Determine the [x, y] coordinate at the center of the cell enclosing the given text.  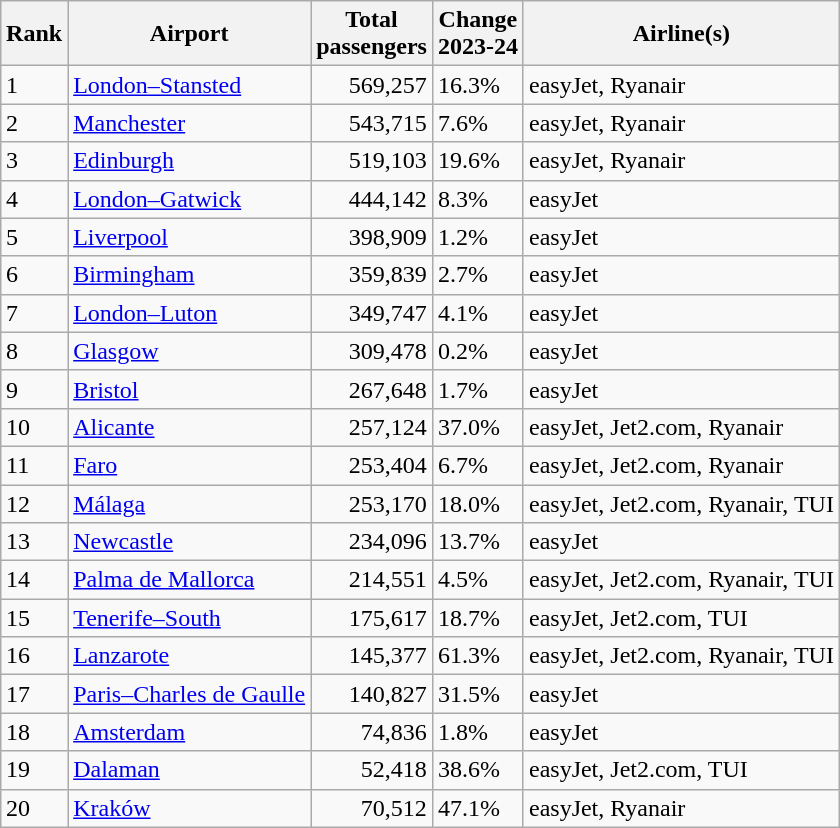
70,512 [372, 808]
175,617 [372, 618]
3 [34, 161]
Newcastle [190, 542]
Tenerife–South [190, 618]
214,551 [372, 580]
1.2% [478, 237]
Amsterdam [190, 732]
38.6% [478, 770]
257,124 [372, 427]
Kraków [190, 808]
18 [34, 732]
4 [34, 199]
13.7% [478, 542]
8 [34, 351]
19 [34, 770]
1 [34, 85]
309,478 [372, 351]
Manchester [190, 123]
4.1% [478, 313]
Palma de Mallorca [190, 580]
2 [34, 123]
Edinburgh [190, 161]
398,909 [372, 237]
6 [34, 275]
52,418 [372, 770]
2.7% [478, 275]
London–Gatwick [190, 199]
Birmingham [190, 275]
15 [34, 618]
Liverpool [190, 237]
London–Luton [190, 313]
145,377 [372, 656]
1.8% [478, 732]
8.3% [478, 199]
253,170 [372, 503]
London–Stansted [190, 85]
0.2% [478, 351]
543,715 [372, 123]
12 [34, 503]
569,257 [372, 85]
61.3% [478, 656]
10 [34, 427]
Airline(s) [681, 34]
7.6% [478, 123]
14 [34, 580]
Airport [190, 34]
253,404 [372, 465]
7 [34, 313]
Paris–Charles de Gaulle [190, 694]
Lanzarote [190, 656]
Rank [34, 34]
1.7% [478, 389]
4.5% [478, 580]
9 [34, 389]
31.5% [478, 694]
359,839 [372, 275]
Alicante [190, 427]
37.0% [478, 427]
234,096 [372, 542]
18.0% [478, 503]
Málaga [190, 503]
267,648 [372, 389]
140,827 [372, 694]
13 [34, 542]
Glasgow [190, 351]
17 [34, 694]
Change2023-24 [478, 34]
18.7% [478, 618]
5 [34, 237]
74,836 [372, 732]
Dalaman [190, 770]
Bristol [190, 389]
444,142 [372, 199]
6.7% [478, 465]
Total passengers [372, 34]
11 [34, 465]
519,103 [372, 161]
19.6% [478, 161]
16 [34, 656]
20 [34, 808]
16.3% [478, 85]
Faro [190, 465]
47.1% [478, 808]
349,747 [372, 313]
